Identify which cell holds the provided text, then report its [X, Y] central coordinate. 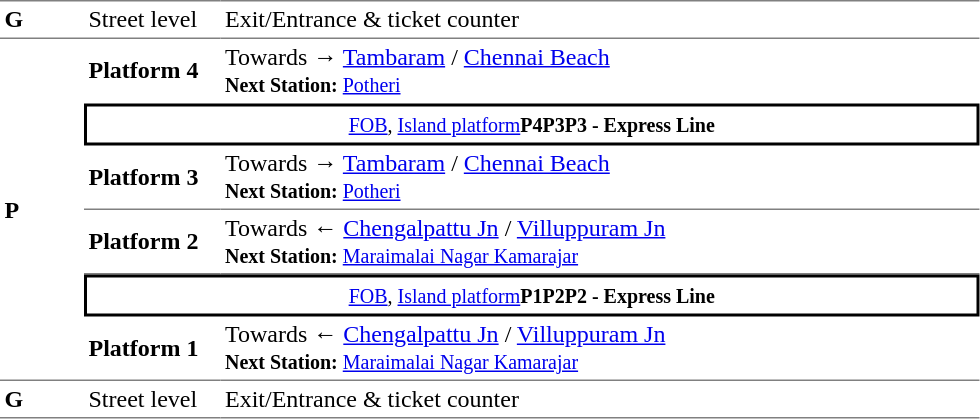
P [42, 210]
Platform 2 [152, 242]
FOB, Island platformP4P3P3 - Express Line [532, 125]
Platform 1 [152, 348]
Platform 3 [152, 178]
FOB, Island platformP1P2P2 - Express Line [532, 295]
Platform 4 [152, 71]
